For the text-containing cell, return its midpoint in [x, y] coordinate format. 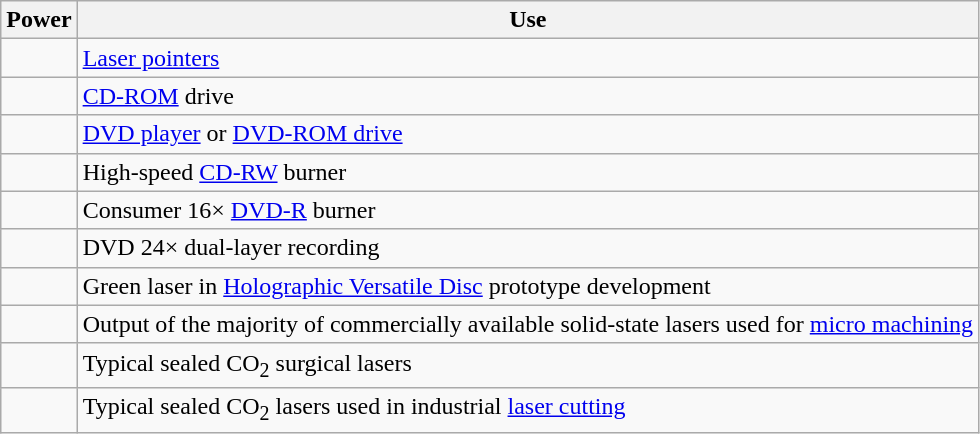
DVD player or DVD-ROM drive [528, 134]
Use [528, 20]
Laser pointers [528, 58]
High-speed CD-RW burner [528, 172]
Typical sealed CO2 lasers used in industrial laser cutting [528, 410]
Green laser in Holographic Versatile Disc prototype development [528, 286]
Output of the majority of commercially available solid-state lasers used for micro machining [528, 324]
Power [39, 20]
DVD 24× dual-layer recording [528, 248]
CD-ROM drive [528, 96]
Typical sealed CO2 surgical lasers [528, 365]
Consumer 16× DVD-R burner [528, 210]
